Search for the cell housing the specified text and yield its (X, Y) center coordinate. 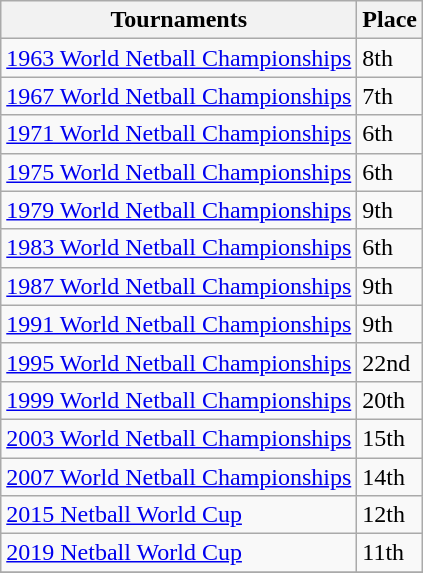
1991 World Netball Championships (179, 324)
1971 World Netball Championships (179, 134)
2019 Netball World Cup (179, 553)
1999 World Netball Championships (179, 400)
2003 World Netball Championships (179, 438)
1987 World Netball Championships (179, 286)
14th (390, 477)
12th (390, 515)
1983 World Netball Championships (179, 248)
7th (390, 96)
1963 World Netball Championships (179, 58)
1975 World Netball Championships (179, 172)
22nd (390, 362)
Tournaments (179, 20)
2007 World Netball Championships (179, 477)
8th (390, 58)
11th (390, 553)
1995 World Netball Championships (179, 362)
2015 Netball World Cup (179, 515)
1967 World Netball Championships (179, 96)
Place (390, 20)
1979 World Netball Championships (179, 210)
20th (390, 400)
15th (390, 438)
